Search for the cell housing the specified text and yield its (x, y) center coordinate. 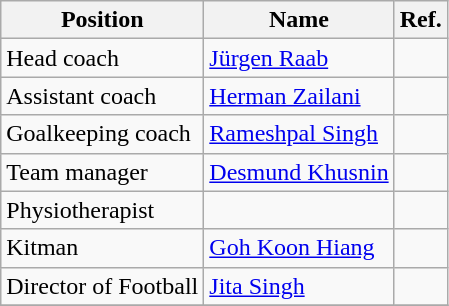
Jürgen Raab (299, 58)
Rameshpal Singh (299, 134)
Herman Zailani (299, 96)
Goalkeeping coach (102, 134)
Physiotherapist (102, 210)
Ref. (420, 20)
Assistant coach (102, 96)
Jita Singh (299, 286)
Kitman (102, 248)
Name (299, 20)
Head coach (102, 58)
Director of Football (102, 286)
Desmund Khusnin (299, 172)
Team manager (102, 172)
Goh Koon Hiang (299, 248)
Position (102, 20)
